Capture the cell that displays the provided text and extract its [X, Y] central coordinate. 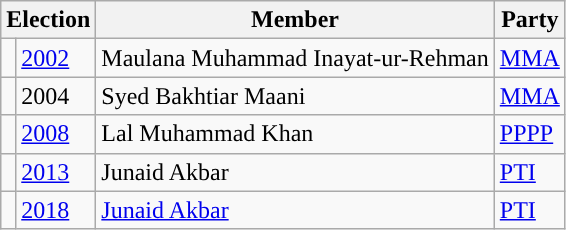
2008 [56, 134]
2018 [56, 210]
Member [295, 20]
2013 [56, 172]
2004 [56, 96]
2002 [56, 58]
Syed Bakhtiar Maani [295, 96]
Maulana Muhammad Inayat-ur-Rehman [295, 58]
Party [530, 20]
Lal Muhammad Khan [295, 134]
PPPP [530, 134]
Election [48, 20]
